Output the (X, Y) coordinate of the center of the cell containing the given text.  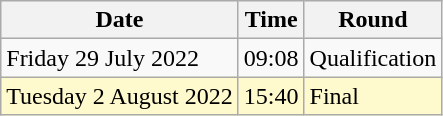
Friday 29 July 2022 (120, 58)
Qualification (373, 58)
Time (271, 20)
Round (373, 20)
Tuesday 2 August 2022 (120, 96)
15:40 (271, 96)
Final (373, 96)
09:08 (271, 58)
Date (120, 20)
